For the text-containing cell, return its midpoint in (X, Y) coordinate format. 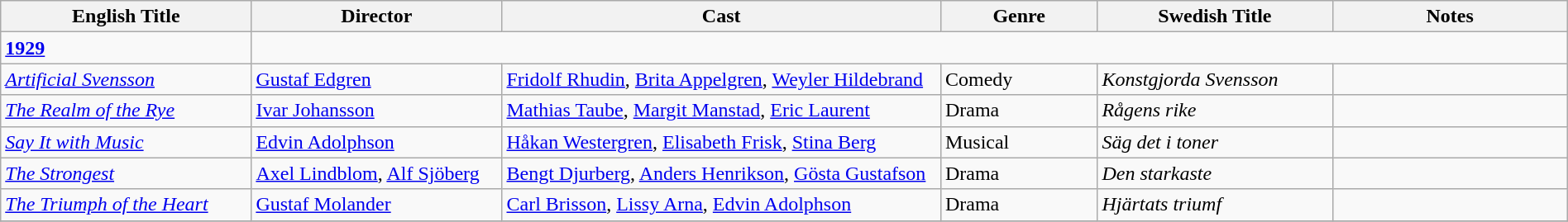
Carl Brisson, Lissy Arna, Edvin Adolphson (721, 205)
Artificial Svensson (126, 79)
1929 (126, 48)
Håkan Westergren, Elisabeth Frisk, Stina Berg (721, 142)
Gustaf Molander (377, 205)
English Title (126, 17)
Fridolf Rhudin, Brita Appelgren, Weyler Hildebrand (721, 79)
Cast (721, 17)
Bengt Djurberg, Anders Henrikson, Gösta Gustafson (721, 173)
Den starkaste (1215, 173)
Notes (1450, 17)
Swedish Title (1215, 17)
The Triumph of the Heart (126, 205)
Gustaf Edgren (377, 79)
Musical (1019, 142)
Say It with Music (126, 142)
Säg det i toner (1215, 142)
Edvin Adolphson (377, 142)
Comedy (1019, 79)
The Realm of the Rye (126, 111)
Genre (1019, 17)
Konstgjorda Svensson (1215, 79)
Director (377, 17)
Ivar Johansson (377, 111)
Axel Lindblom, Alf Sjöberg (377, 173)
Hjärtats triumf (1215, 205)
Rågens rike (1215, 111)
Mathias Taube, Margit Manstad, Eric Laurent (721, 111)
The Strongest (126, 173)
